Search for the cell housing the specified text and yield its [X, Y] center coordinate. 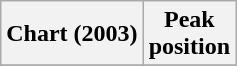
Peakposition [189, 34]
Chart (2003) [72, 34]
